Determine the [X, Y] coordinate at the center of the cell enclosing the given text.  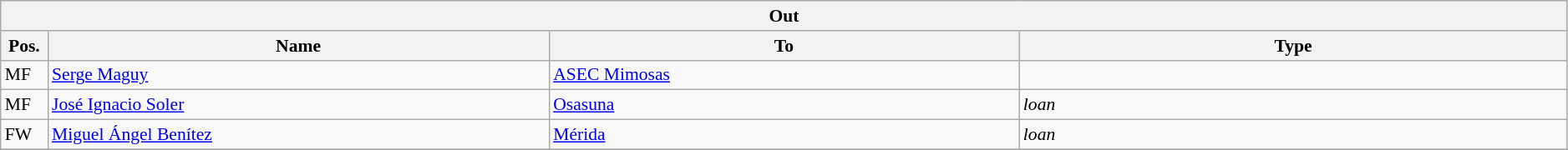
Serge Maguy [298, 75]
ASEC Mimosas [784, 75]
Osasuna [784, 105]
Type [1293, 46]
Out [784, 16]
Mérida [784, 135]
Name [298, 46]
FW [24, 135]
José Ignacio Soler [298, 105]
To [784, 46]
Miguel Ángel Benítez [298, 135]
Pos. [24, 46]
